Scan for the cell matching the given text and deliver its [x, y] coordinate at center. 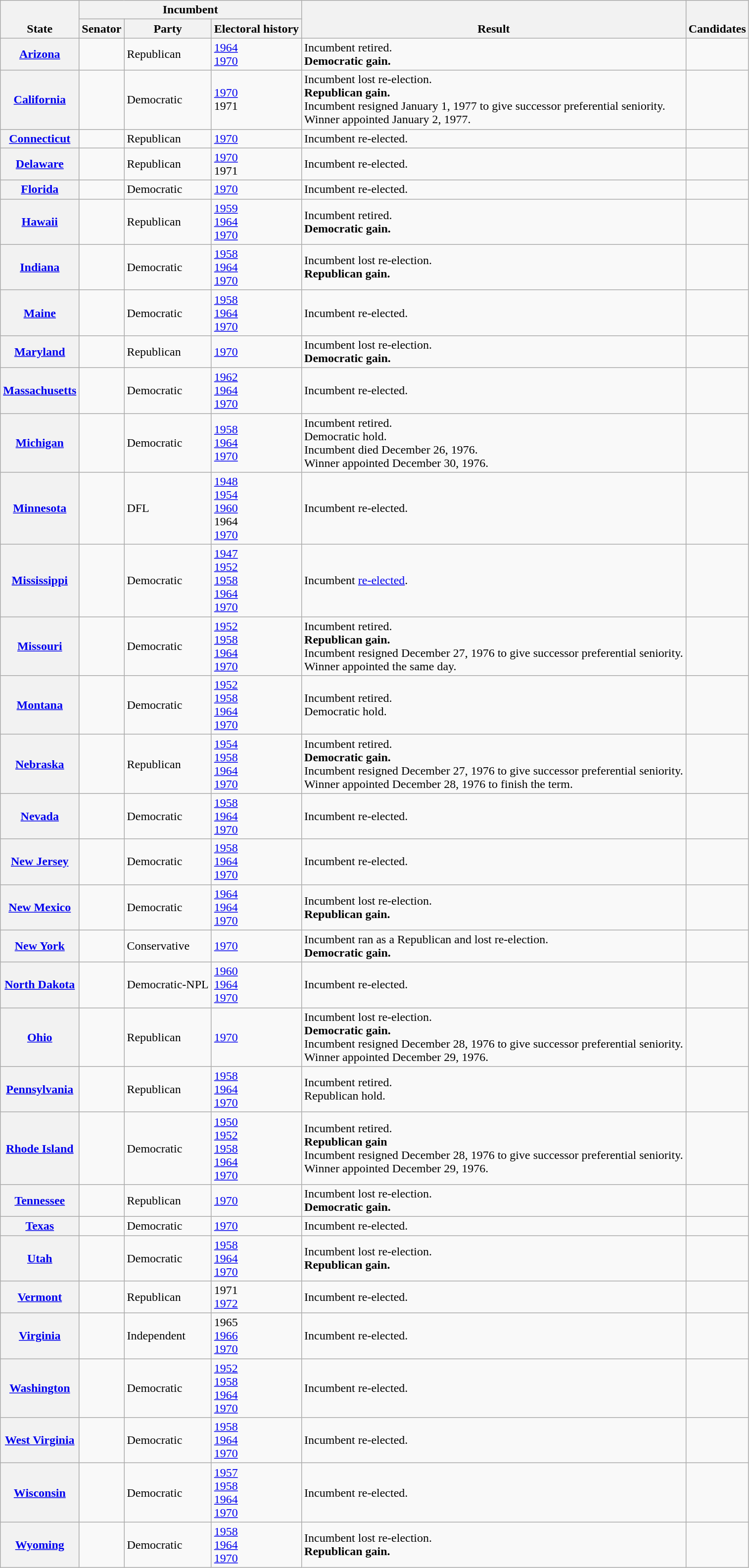
Florida [40, 189]
1964 19641970 [256, 907]
1957 195819641970 [256, 1493]
State [40, 19]
19641970 [256, 54]
1965 1966 1970 [256, 1336]
Pennsylvania [40, 1089]
Wyoming [40, 1545]
California [40, 100]
Connecticut [40, 138]
West Virginia [40, 1440]
1960 19641970 [256, 985]
New Jersey [40, 862]
Incumbent ran as a Republican and lost re-election.Democratic gain. [494, 946]
1954 195819641970 [256, 764]
Independent [168, 1336]
Candidates [717, 19]
Washington [40, 1388]
Vermont [40, 1297]
Tennessee [40, 1200]
Massachusetts [40, 390]
Party [168, 29]
Incumbent [190, 10]
North Dakota [40, 985]
Maryland [40, 351]
Incumbent retired.Republican gain.Incumbent resigned December 27, 1976 to give successor preferential seniority.Winner appointed the same day. [494, 646]
Michigan [40, 443]
Wisconsin [40, 1493]
Ohio [40, 1037]
1959 19641970 [256, 222]
Maine [40, 313]
Mississippi [40, 581]
Rhode Island [40, 1148]
Incumbent retired.Republican gainIncumbent resigned December 28, 1976 to give successor preferential seniority.Winner appointed December 29, 1976. [494, 1148]
New York [40, 946]
1947 1952195819641970 [256, 581]
Montana [40, 705]
Electoral history [256, 29]
Incumbent retired.Republican hold. [494, 1089]
Nebraska [40, 764]
Hawaii [40, 222]
Indiana [40, 267]
Utah [40, 1258]
Senator [102, 29]
Minnesota [40, 508]
Arizona [40, 54]
Conservative [168, 946]
1962 19641970 [256, 390]
DFL [168, 508]
1971 1972 [256, 1297]
Incumbent retired.Democratic hold. [494, 705]
Result [494, 19]
Democratic-NPL [168, 985]
Texas [40, 1226]
1948195419601964 1970 [256, 508]
1950 1952195819641970 [256, 1148]
Virginia [40, 1336]
Delaware [40, 164]
Missouri [40, 646]
Nevada [40, 816]
New Mexico [40, 907]
Incumbent retired.Democratic hold.Incumbent died December 26, 1976.Winner appointed December 30, 1976. [494, 443]
